Scan for the cell matching the given text and deliver its [x, y] coordinate at center. 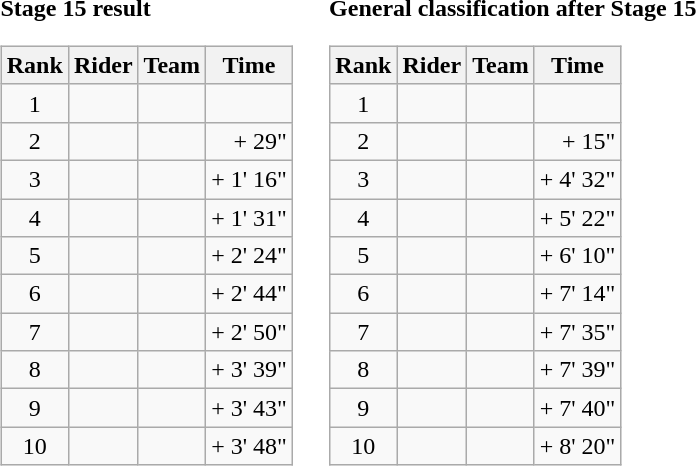
+ 15" [578, 141]
+ 7' 14" [578, 294]
+ 7' 35" [578, 332]
+ 2' 50" [250, 332]
+ 5' 22" [578, 217]
+ 29" [250, 141]
+ 6' 10" [578, 256]
+ 2' 44" [250, 294]
+ 8' 20" [578, 446]
+ 1' 31" [250, 217]
+ 7' 39" [578, 370]
+ 7' 40" [578, 408]
+ 1' 16" [250, 179]
+ 3' 39" [250, 370]
+ 4' 32" [578, 179]
+ 2' 24" [250, 256]
+ 3' 43" [250, 408]
+ 3' 48" [250, 446]
